Find where the given text appears and provide that cell's center as (x, y) coordinate. 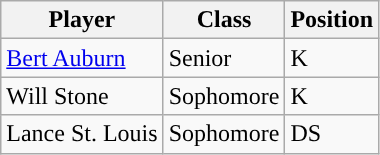
DS (332, 134)
Lance St. Louis (82, 134)
Position (332, 20)
Player (82, 20)
Will Stone (82, 96)
Class (224, 20)
Bert Auburn (82, 58)
Senior (224, 58)
